Pinpoint the cell where the given text exists, returning its [x, y] midpoint coordinate. 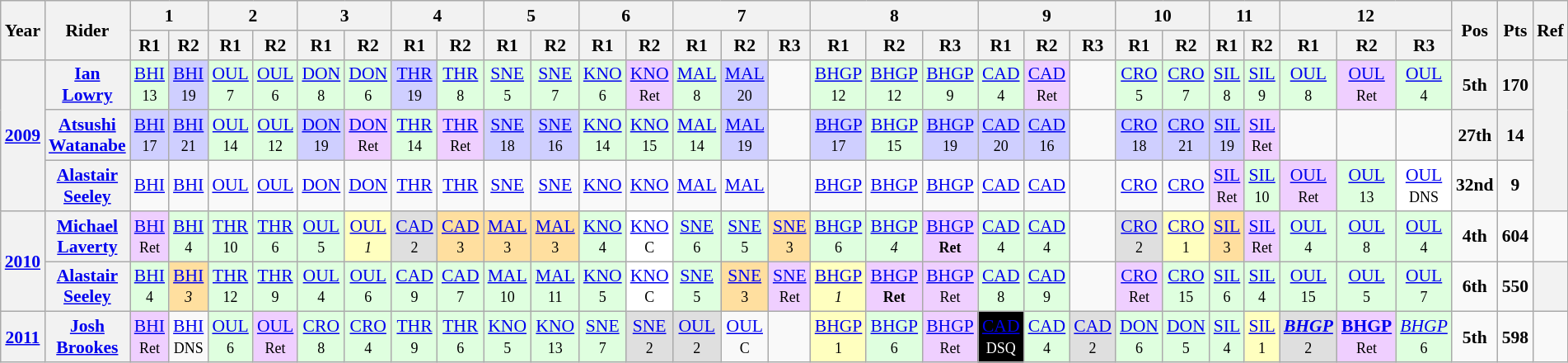
CRO1 [1187, 236]
OULDNS [1424, 186]
12 [1366, 16]
SIL8 [1228, 84]
SNERet [789, 287]
27th [1475, 135]
KNO 15 [649, 135]
BHI19 [188, 84]
Year [23, 30]
MAL 19 [745, 135]
SIL1 [1262, 337]
KNO4 [603, 236]
170 [1516, 84]
OUL2 [697, 337]
SIL 19 [1228, 135]
4 [437, 16]
BHI 17 [150, 135]
KNO6 [603, 84]
THR8 [461, 84]
CRO4 [367, 337]
BHGP 17 [839, 135]
MAL11 [555, 287]
OUL13 [1366, 186]
SIL6 [1228, 287]
DON8 [321, 84]
6th [1475, 287]
DON 19 [321, 135]
THR 14 [414, 135]
KNO 14 [603, 135]
DON5 [1187, 337]
OULC [745, 337]
OUL 14 [230, 135]
2010 [23, 262]
CRORet [1139, 287]
14 [1516, 135]
3 [344, 16]
SIL3 [1228, 236]
SNE2 [649, 337]
BHGP2 [1308, 337]
CAD 16 [1047, 135]
598 [1516, 337]
2011 [23, 337]
MAL 14 [697, 135]
7 [742, 16]
SNE6 [697, 236]
11 [1244, 16]
SIL9 [1262, 84]
MAL8 [697, 84]
6 [626, 16]
THR Ret [461, 135]
OUL 12 [275, 135]
Josh Brookes [87, 337]
KNO13 [555, 337]
CADRet [1047, 84]
THR12 [230, 287]
2009 [23, 135]
BHI3 [188, 287]
4th [1475, 236]
BHI13 [150, 84]
1 [170, 16]
550 [1516, 287]
MAL20 [745, 84]
CRO 18 [1139, 135]
Rider [87, 30]
BHIDNS [188, 337]
THR19 [414, 84]
OUL1 [367, 236]
MAL10 [508, 287]
CRO5 [1139, 84]
BHGP9 [950, 84]
KNORet [649, 84]
Atsushi Watanabe [87, 135]
CAD7 [461, 287]
BHGP 19 [950, 135]
THR10 [230, 236]
CAD 20 [1001, 135]
CRO8 [321, 337]
Michael Laverty [87, 236]
OUL15 [1308, 287]
BHGP4 [894, 236]
10 [1163, 16]
DON Ret [367, 135]
CRO2 [1139, 236]
CRO15 [1187, 287]
BHI 21 [188, 135]
SIL10 [1262, 186]
Pts [1516, 30]
Pos [1475, 30]
CAD3 [461, 236]
SNE 18 [508, 135]
604 [1516, 236]
32nd [1475, 186]
Ref [1550, 30]
SIL Ret [1262, 135]
2 [252, 16]
CAD8 [1001, 287]
Ian Lowry [87, 84]
CADDSQ [1001, 337]
BHGP 15 [894, 135]
8 [895, 16]
5 [531, 16]
SNE 16 [555, 135]
CRO7 [1187, 84]
CRO 21 [1187, 135]
